Return the [x, y] coordinate for the center point of the cell that contains the specified text.  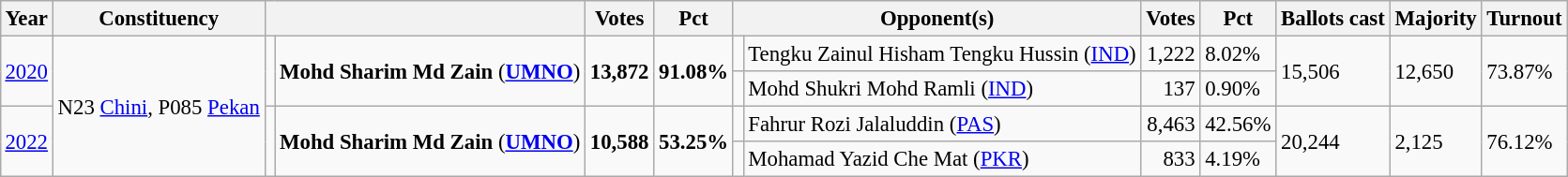
Mohamad Yazid Che Mat (PKR) [942, 159]
1,222 [1171, 53]
Majority [1436, 19]
0.90% [1239, 89]
20,244 [1332, 142]
42.56% [1239, 125]
Turnout [1524, 19]
76.12% [1524, 142]
12,650 [1436, 71]
Constituency [159, 19]
Fahrur Rozi Jalaluddin (PAS) [942, 125]
53.25% [694, 142]
2022 [26, 142]
N23 Chini, P085 Pekan [159, 106]
73.87% [1524, 71]
Opponent(s) [936, 19]
137 [1171, 89]
2,125 [1436, 142]
Tengku Zainul Hisham Tengku Hussin (IND) [942, 53]
15,506 [1332, 71]
Year [26, 19]
8,463 [1171, 125]
2020 [26, 71]
91.08% [694, 71]
833 [1171, 159]
Ballots cast [1332, 19]
4.19% [1239, 159]
Mohd Shukri Mohd Ramli (IND) [942, 89]
13,872 [619, 71]
8.02% [1239, 53]
10,588 [619, 142]
